Return the [x, y] coordinate for the center point of the cell that contains the specified text.  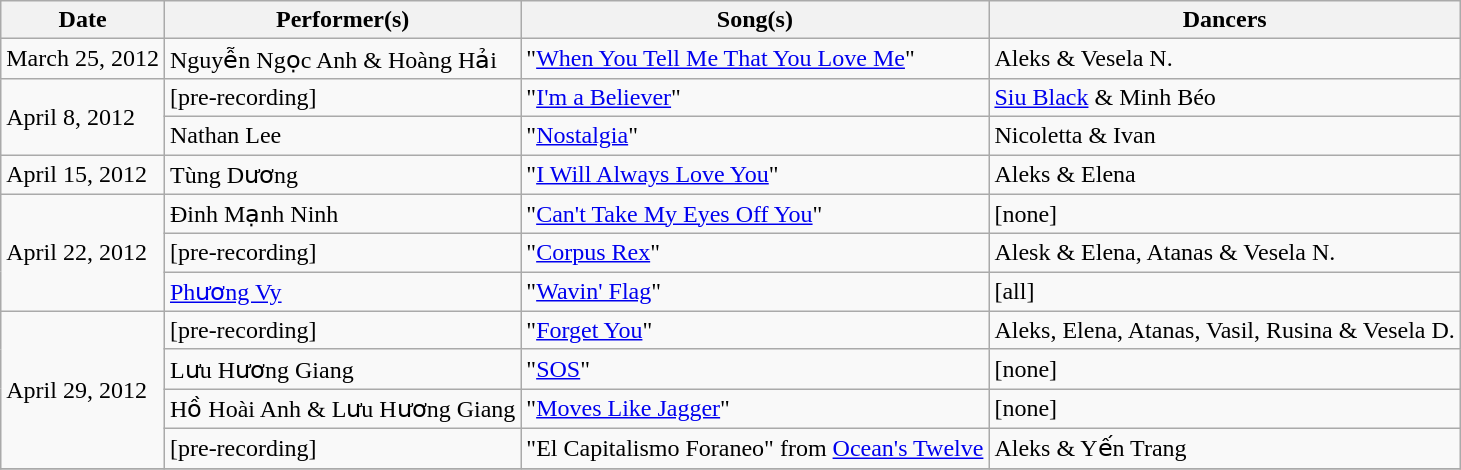
"I'm a Believer" [755, 97]
Aleks & Yến Trang [1224, 448]
"Corpus Rex" [755, 253]
Nathan Lee [342, 135]
April 22, 2012 [83, 252]
Hồ Hoài Anh & Lưu Hương Giang [342, 409]
"Nostalgia" [755, 135]
Dancers [1224, 20]
April 8, 2012 [83, 116]
"Moves Like Jagger" [755, 409]
"SOS" [755, 369]
[all] [1224, 292]
"Can't Take My Eyes Off You" [755, 214]
April 15, 2012 [83, 174]
"I Will Always Love You" [755, 174]
Aleks & Elena [1224, 174]
Aleks & Vesela N. [1224, 59]
Phương Vy [342, 292]
"Forget You" [755, 330]
Nguyễn Ngọc Anh & Hoàng Hải [342, 59]
Siu Black & Minh Béo [1224, 97]
"Wavin' Flag" [755, 292]
"When You Tell Me That You Love Me" [755, 59]
April 29, 2012 [83, 390]
Lưu Hương Giang [342, 369]
Alesk & Elena, Atanas & Vesela N. [1224, 253]
Date [83, 20]
"El Capitalismo Foraneo" from Ocean's Twelve [755, 448]
Performer(s) [342, 20]
March 25, 2012 [83, 59]
Nicoletta & Ivan [1224, 135]
Song(s) [755, 20]
Tùng Dương [342, 174]
Đinh Mạnh Ninh [342, 214]
Aleks, Elena, Atanas, Vasil, Rusina & Vesela D. [1224, 330]
